Find where the given text appears and provide that cell's center as (x, y) coordinate. 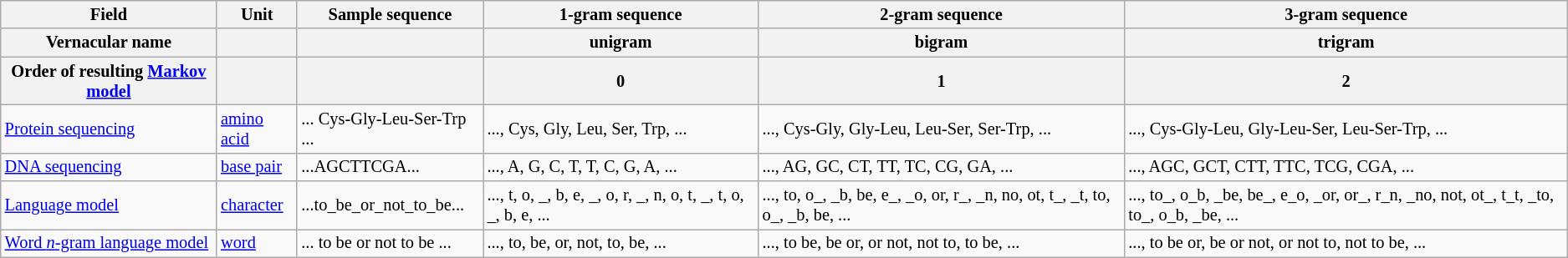
amino acid (257, 129)
Protein sequencing (109, 129)
..., to, o_, _b, be, e_, _o, or, r_, _n, no, ot, t_, _t, to, o_, _b, be, ... (942, 205)
..., to be, be or, or not, not to, to be, ... (942, 243)
..., A, G, C, T, T, C, G, A, ... (621, 167)
1 (942, 81)
2-gram sequence (942, 14)
DNA sequencing (109, 167)
... Cys-Gly-Leu-Ser-Trp ... (390, 129)
...to_be_or_not_to_be... (390, 205)
Vernacular name (109, 43)
..., Cys-Gly, Gly-Leu, Leu-Ser, Ser-Trp, ... (942, 129)
word (257, 243)
trigram (1346, 43)
..., Cys, Gly, Leu, Ser, Trp, ... (621, 129)
...AGCTTCGA... (390, 167)
0 (621, 81)
Language model (109, 205)
..., t, o, _, b, e, _, o, r, _, n, o, t, _, t, o, _, b, e, ... (621, 205)
1-gram sequence (621, 14)
unigram (621, 43)
bigram (942, 43)
..., to_, o_b, _be, be_, e_o, _or, or_, r_n, _no, not, ot_, t_t, _to, to_, o_b, _be, ... (1346, 205)
3-gram sequence (1346, 14)
2 (1346, 81)
..., to, be, or, not, to, be, ... (621, 243)
Sample sequence (390, 14)
..., AG, GC, CT, TT, TC, CG, GA, ... (942, 167)
..., Cys-Gly-Leu, Gly-Leu-Ser, Leu-Ser-Trp, ... (1346, 129)
base pair (257, 167)
character (257, 205)
Unit (257, 14)
Word n-gram language model (109, 243)
... to be or not to be ... (390, 243)
..., to be or, be or not, or not to, not to be, ... (1346, 243)
..., AGC, GCT, CTT, TTC, TCG, CGA, ... (1346, 167)
Field (109, 14)
Order of resulting Markov model (109, 81)
